Scan for the cell matching the given text and deliver its [x, y] coordinate at center. 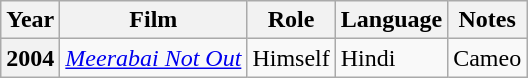
Language [391, 20]
2004 [30, 58]
Year [30, 20]
Notes [488, 20]
Role [291, 20]
Cameo [488, 58]
Meerabai Not Out [154, 58]
Himself [291, 58]
Film [154, 20]
Hindi [391, 58]
